Determine the [X, Y] coordinate at the center of the cell enclosing the given text.  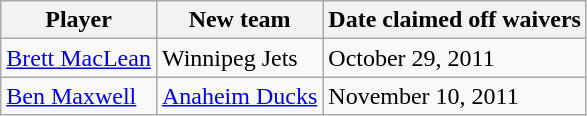
Winnipeg Jets [239, 58]
Anaheim Ducks [239, 96]
Player [79, 20]
New team [239, 20]
Ben Maxwell [79, 96]
October 29, 2011 [455, 58]
November 10, 2011 [455, 96]
Brett MacLean [79, 58]
Date claimed off waivers [455, 20]
